Scan for the cell matching the given text and deliver its [x, y] coordinate at center. 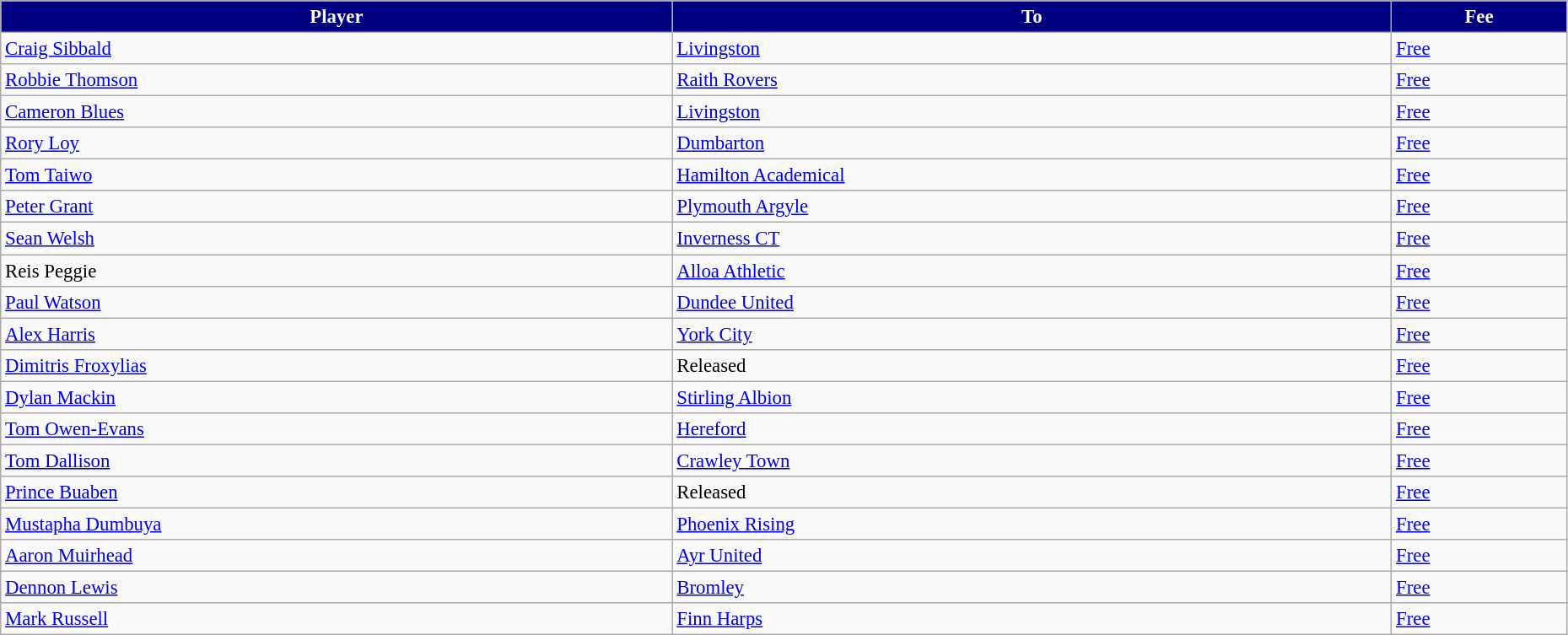
Dumbarton [1032, 143]
Inverness CT [1032, 239]
Phoenix Rising [1032, 524]
Peter Grant [337, 207]
Hamilton Academical [1032, 175]
To [1032, 17]
Alex Harris [337, 334]
Hereford [1032, 429]
York City [1032, 334]
Craig Sibbald [337, 49]
Bromley [1032, 588]
Mark Russell [337, 619]
Fee [1479, 17]
Robbie Thomson [337, 80]
Sean Welsh [337, 239]
Raith Rovers [1032, 80]
Aaron Muirhead [337, 556]
Tom Taiwo [337, 175]
Mustapha Dumbuya [337, 524]
Alloa Athletic [1032, 271]
Reis Peggie [337, 271]
Tom Dallison [337, 460]
Stirling Albion [1032, 397]
Player [337, 17]
Crawley Town [1032, 460]
Paul Watson [337, 302]
Dundee United [1032, 302]
Dylan Mackin [337, 397]
Tom Owen-Evans [337, 429]
Dimitris Froxylias [337, 365]
Plymouth Argyle [1032, 207]
Prince Buaben [337, 492]
Ayr United [1032, 556]
Rory Loy [337, 143]
Dennon Lewis [337, 588]
Cameron Blues [337, 112]
Finn Harps [1032, 619]
